Scan for the cell matching the given text and deliver its [X, Y] coordinate at center. 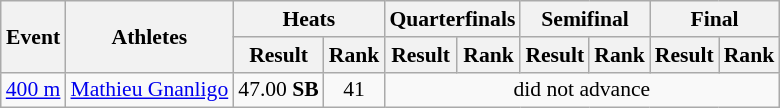
Athletes [149, 36]
Semifinal [584, 19]
Heats [308, 19]
41 [354, 90]
Final [714, 19]
400 m [34, 90]
47.00 SB [278, 90]
Mathieu Gnanligo [149, 90]
Event [34, 36]
Quarterfinals [452, 19]
did not advance [582, 90]
